Return (x, y) of the center of cell containing provided text 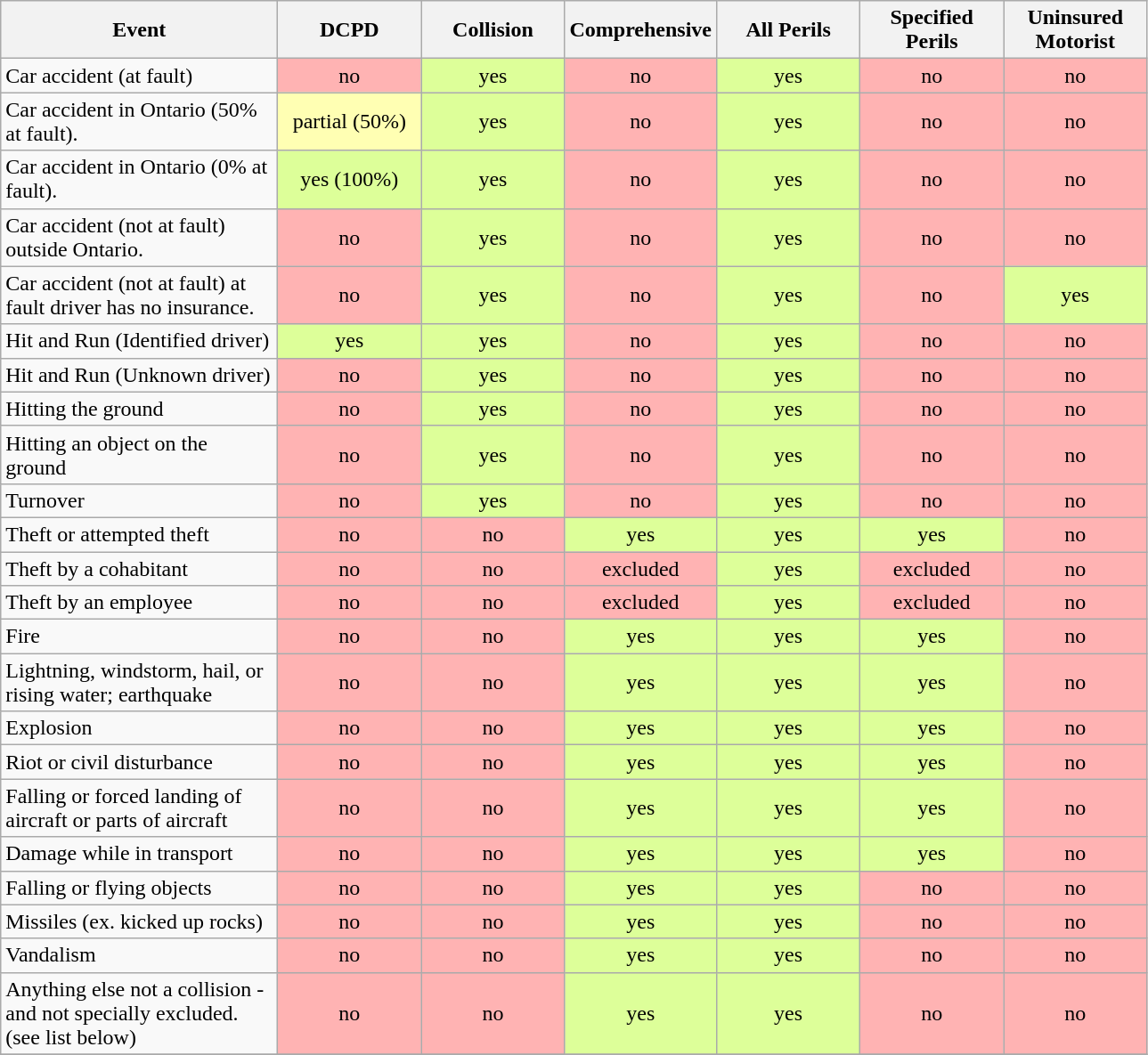
Hitting the ground (139, 409)
Falling or flying objects (139, 888)
Car accident (at fault) (139, 76)
Falling or forced landing of aircraft or parts of aircraft (139, 808)
DCPD (349, 30)
Car accident in Ontario (0% at fault). (139, 180)
Theft by a cohabitant (139, 569)
Hit and Run (Identified driver) (139, 341)
Theft or attempted theft (139, 534)
Vandalism (139, 955)
Comprehensive (641, 30)
Hit and Run (Unknown driver) (139, 375)
Hitting an object on the ground (139, 454)
Damage while in transport (139, 854)
Fire (139, 637)
partial (50%) (349, 121)
Lightning, windstorm, hail, or rising water; earthquake (139, 682)
Car accident (not at fault) outside Ontario. (139, 237)
Turnover (139, 500)
Explosion (139, 728)
All Perils (789, 30)
Riot or civil disturbance (139, 762)
Anything else not a collision - and not specially excluded. (see list below) (139, 1013)
Specified Perils (932, 30)
Theft by an employee (139, 603)
Event (139, 30)
Collision (493, 30)
yes (100%) (349, 180)
Uninsured Motorist (1076, 30)
Car accident (not at fault) at fault driver has no insurance. (139, 296)
Missiles (ex. kicked up rocks) (139, 921)
Car accident in Ontario (50% at fault). (139, 121)
